Return the [x, y] coordinate for the center point of the cell that contains the specified text.  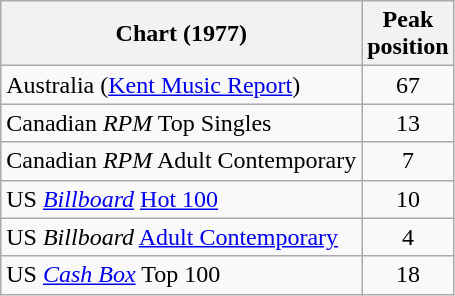
US Billboard Hot 100 [182, 199]
Canadian RPM Top Singles [182, 123]
Chart (1977) [182, 34]
10 [408, 199]
Canadian RPM Adult Contemporary [182, 161]
7 [408, 161]
67 [408, 85]
18 [408, 275]
US Billboard Adult Contemporary [182, 237]
Peakposition [408, 34]
13 [408, 123]
4 [408, 237]
US Cash Box Top 100 [182, 275]
Australia (Kent Music Report) [182, 85]
